Capture the cell that displays the provided text and extract its [X, Y] central coordinate. 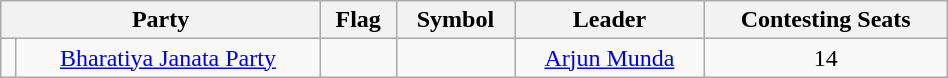
Symbol [456, 20]
14 [826, 58]
Arjun Munda [610, 58]
Leader [610, 20]
Flag [358, 20]
Party [161, 20]
Bharatiya Janata Party [168, 58]
Contesting Seats [826, 20]
